Detect which cell encompasses the target text, then output its [x, y] center coordinate. 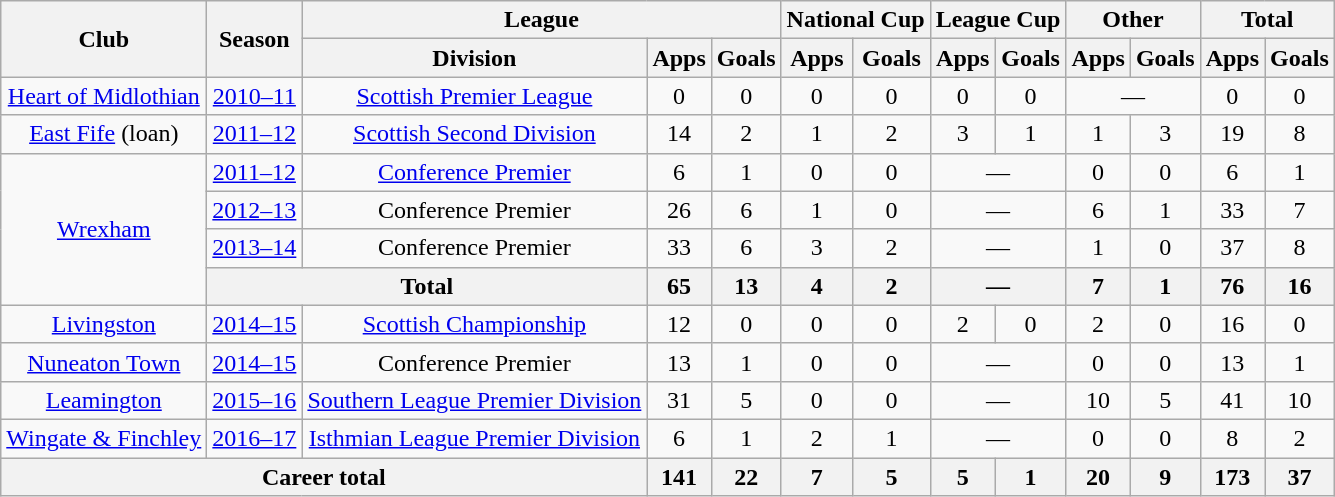
Scottish Premier League [474, 96]
Scottish Championship [474, 324]
League Cup [998, 20]
Leamington [104, 400]
2013–14 [254, 248]
12 [679, 324]
141 [679, 477]
Scottish Second Division [474, 134]
19 [1232, 134]
2016–17 [254, 438]
Wingate & Finchley [104, 438]
14 [679, 134]
Other [1133, 20]
East Fife (loan) [104, 134]
Career total [324, 477]
173 [1232, 477]
22 [746, 477]
76 [1232, 286]
Heart of Midlothian [104, 96]
Livingston [104, 324]
2010–11 [254, 96]
2015–16 [254, 400]
20 [1098, 477]
Wrexham [104, 229]
National Cup [856, 20]
41 [1232, 400]
9 [1165, 477]
Nuneaton Town [104, 362]
League [542, 20]
2012–13 [254, 210]
Season [254, 39]
Southern League Premier Division [474, 400]
Division [474, 58]
Club [104, 39]
4 [817, 286]
31 [679, 400]
Isthmian League Premier Division [474, 438]
65 [679, 286]
26 [679, 210]
